Return the (x, y) coordinate for the center point of the cell that contains the specified text.  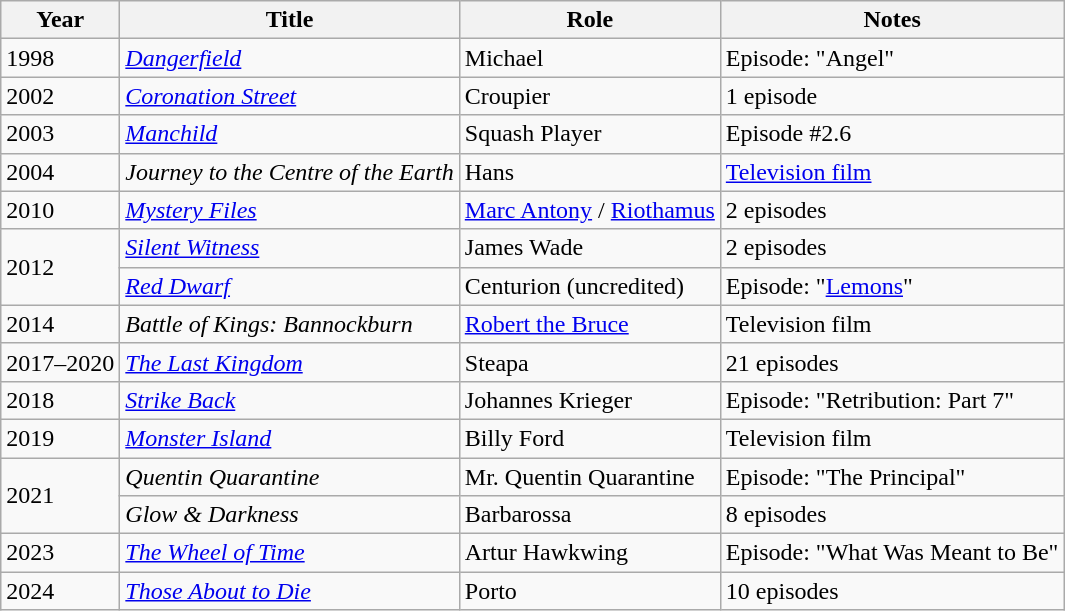
Marc Antony / Riothamus (590, 210)
James Wade (590, 248)
Monster Island (290, 438)
2014 (60, 324)
Role (590, 20)
Episode: "The Principal" (892, 477)
Silent Witness (290, 248)
Squash Player (590, 134)
The Wheel of Time (290, 553)
Centurion (uncredited) (590, 286)
Steapa (590, 362)
Hans (590, 172)
The Last Kingdom (290, 362)
2024 (60, 591)
10 episodes (892, 591)
Notes (892, 20)
1 episode (892, 96)
Barbarossa (590, 515)
Strike Back (290, 400)
Title (290, 20)
Red Dwarf (290, 286)
Episode: "Lemons" (892, 286)
1998 (60, 58)
Year (60, 20)
2012 (60, 267)
Johannes Krieger (590, 400)
Mystery Files (290, 210)
Episode: "Angel" (892, 58)
21 episodes (892, 362)
Those About to Die (290, 591)
Glow & Darkness (290, 515)
Battle of Kings: Bannockburn (290, 324)
Episode #2.6 (892, 134)
Robert the Bruce (590, 324)
Mr. Quentin Quarantine (590, 477)
Episode: "What Was Meant to Be" (892, 553)
2002 (60, 96)
2023 (60, 553)
Journey to the Centre of the Earth (290, 172)
Billy Ford (590, 438)
2017–2020 (60, 362)
Coronation Street (290, 96)
Dangerfield (290, 58)
Manchild (290, 134)
2003 (60, 134)
Episode: "Retribution: Part 7" (892, 400)
Michael (590, 58)
Porto (590, 591)
Artur Hawkwing (590, 553)
2010 (60, 210)
2004 (60, 172)
2019 (60, 438)
Quentin Quarantine (290, 477)
8 episodes (892, 515)
Croupier (590, 96)
2021 (60, 496)
2018 (60, 400)
